Extract the [X, Y] coordinate from the center of the cell holding the provided text.  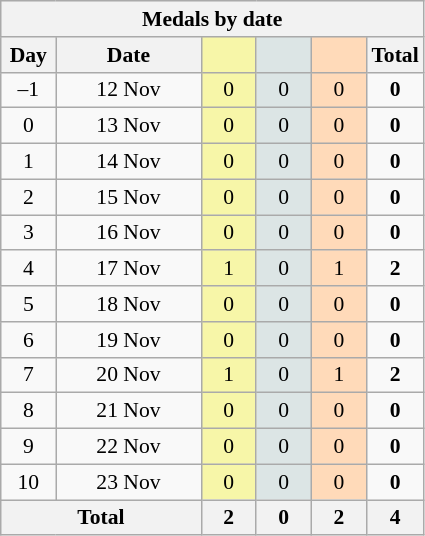
20 Nov [128, 375]
Day [28, 55]
–1 [28, 90]
13 Nov [128, 126]
3 [28, 233]
Date [128, 55]
16 Nov [128, 233]
17 Nov [128, 269]
9 [28, 447]
18 Nov [128, 304]
7 [28, 375]
21 Nov [128, 411]
15 Nov [128, 197]
5 [28, 304]
6 [28, 340]
14 Nov [128, 162]
22 Nov [128, 447]
10 [28, 482]
19 Nov [128, 340]
8 [28, 411]
12 Nov [128, 90]
Medals by date [212, 19]
23 Nov [128, 482]
